Scan for the cell matching the given text and deliver its (X, Y) coordinate at center. 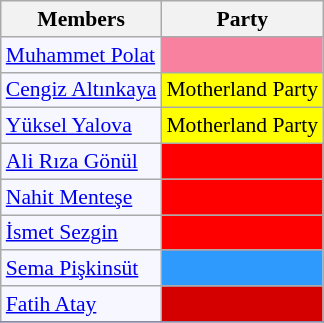
Yüksel Yalova (82, 126)
Muhammet Polat (82, 55)
İsmet Sezgin (82, 233)
Members (82, 19)
Cengiz Altınkaya (82, 90)
Nahit Menteşe (82, 197)
Fatih Atay (82, 304)
Sema Pişkinsüt (82, 269)
Ali Rıza Gönül (82, 162)
Party (242, 19)
